Search for the cell housing the specified text and yield its [X, Y] center coordinate. 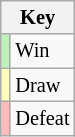
Draw [42, 85]
Key [38, 17]
Win [42, 51]
Defeat [42, 118]
